Locate the cell with the specified text and output its (x, y) center coordinate. 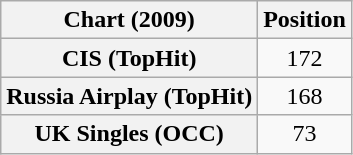
Position (305, 20)
Russia Airplay (TopHit) (130, 96)
168 (305, 96)
UK Singles (OCC) (130, 134)
172 (305, 58)
Chart (2009) (130, 20)
CIS (TopHit) (130, 58)
73 (305, 134)
